Pinpoint the cell where the given text exists, returning its (x, y) midpoint coordinate. 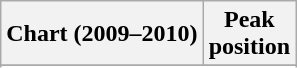
Chart (2009–2010) (102, 34)
Peakposition (249, 34)
